Return the (x, y) coordinate for the center point of the cell that contains the specified text.  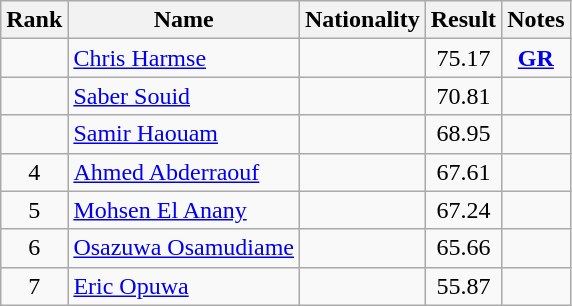
Saber Souid (184, 96)
7 (34, 286)
55.87 (463, 286)
Chris Harmse (184, 58)
67.61 (463, 172)
Eric Opuwa (184, 286)
Nationality (363, 20)
75.17 (463, 58)
Samir Haouam (184, 134)
Result (463, 20)
4 (34, 172)
Name (184, 20)
Rank (34, 20)
67.24 (463, 210)
Mohsen El Anany (184, 210)
GR (536, 58)
65.66 (463, 248)
Ahmed Abderraouf (184, 172)
Osazuwa Osamudiame (184, 248)
68.95 (463, 134)
70.81 (463, 96)
6 (34, 248)
5 (34, 210)
Notes (536, 20)
